Return (x, y) of the center of cell containing provided text 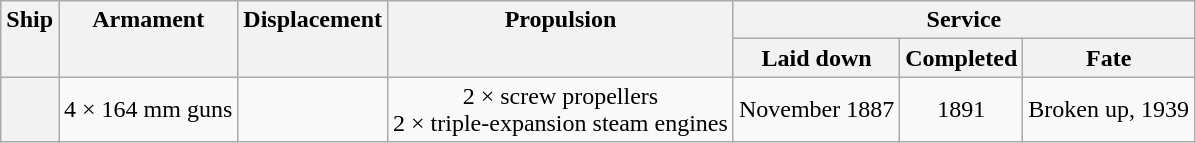
November 1887 (816, 110)
Completed (962, 58)
Broken up, 1939 (1109, 110)
Armament (148, 39)
2 × screw propellers2 × triple-expansion steam engines (561, 110)
Displacement (313, 39)
Fate (1109, 58)
Ship (30, 39)
Service (964, 20)
Laid down (816, 58)
Propulsion (561, 39)
1891 (962, 110)
4 × 164 mm guns (148, 110)
